Capture the cell that displays the provided text and extract its (x, y) central coordinate. 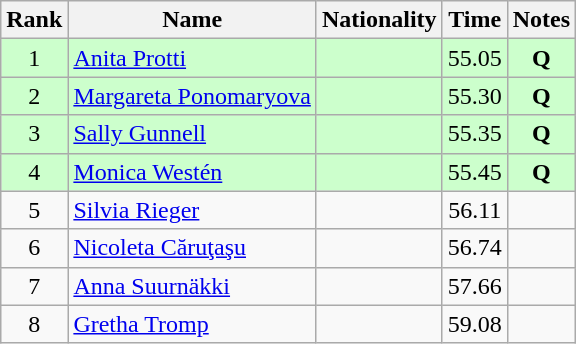
Anna Suurnäkki (192, 286)
Gretha Tromp (192, 324)
57.66 (474, 286)
4 (34, 172)
8 (34, 324)
1 (34, 58)
Anita Protti (192, 58)
Sally Gunnell (192, 134)
55.45 (474, 172)
59.08 (474, 324)
Rank (34, 20)
Nicoleta Căruţaşu (192, 248)
55.35 (474, 134)
Time (474, 20)
7 (34, 286)
Name (192, 20)
3 (34, 134)
6 (34, 248)
Silvia Rieger (192, 210)
Monica Westén (192, 172)
5 (34, 210)
Margareta Ponomaryova (192, 96)
55.05 (474, 58)
56.74 (474, 248)
55.30 (474, 96)
Nationality (379, 20)
Notes (541, 20)
2 (34, 96)
56.11 (474, 210)
